Capture the cell that displays the provided text and extract its (x, y) central coordinate. 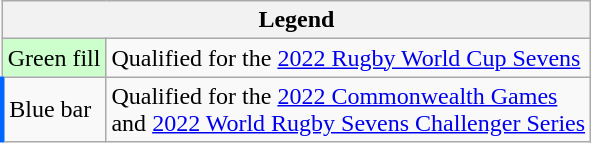
Legend (296, 20)
Green fill (54, 58)
Blue bar (54, 110)
Qualified for the 2022 Rugby World Cup Sevens (348, 58)
Qualified for the 2022 Commonwealth Games and 2022 World Rugby Sevens Challenger Series (348, 110)
